Search for the cell housing the specified text and yield its [x, y] center coordinate. 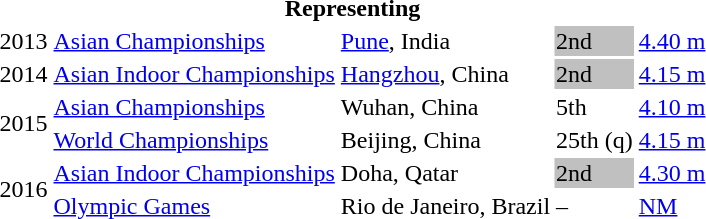
Wuhan, China [445, 107]
Pune, India [445, 41]
Beijing, China [445, 140]
Hangzhou, China [445, 74]
5th [595, 107]
25th (q) [595, 140]
World Championships [194, 140]
Doha, Qatar [445, 173]
